Locate the cell with the specified text and output its [X, Y] center coordinate. 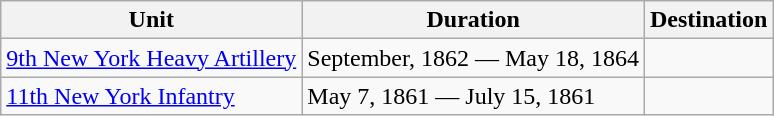
Duration [474, 20]
11th New York Infantry [152, 96]
9th New York Heavy Artillery [152, 58]
Destination [709, 20]
September, 1862 — May 18, 1864 [474, 58]
Unit [152, 20]
May 7, 1861 — July 15, 1861 [474, 96]
